Find where the given text appears and provide that cell's center as [x, y] coordinate. 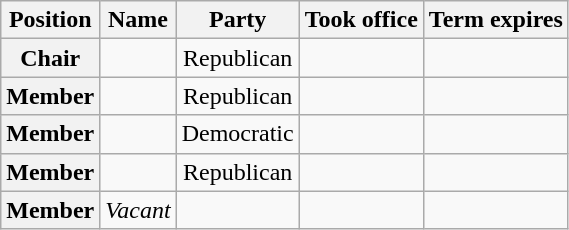
Took office [361, 20]
Vacant [138, 210]
Party [238, 20]
Chair [50, 58]
Term expires [496, 20]
Name [138, 20]
Democratic [238, 134]
Position [50, 20]
